Provide the [x, y] coordinate of the cell's center where the given text is located.  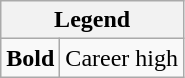
Legend [92, 20]
Bold [30, 58]
Career high [122, 58]
